Determine the [X, Y] coordinate at the center of the cell enclosing the given text.  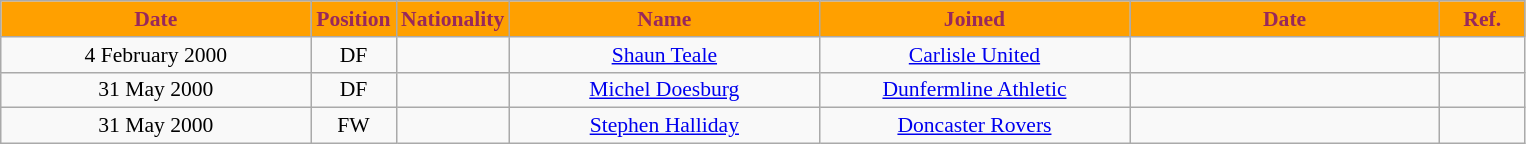
Position [354, 19]
Doncaster Rovers [974, 126]
FW [354, 126]
Stephen Halliday [664, 126]
Name [664, 19]
Nationality [452, 19]
Dunfermline Athletic [974, 90]
Joined [974, 19]
Michel Doesburg [664, 90]
Ref. [1482, 19]
Carlisle United [974, 55]
4 February 2000 [156, 55]
Shaun Teale [664, 55]
